Determine the [X, Y] coordinate at the center of the cell enclosing the given text.  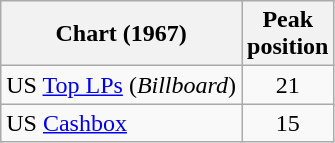
Chart (1967) [122, 34]
21 [288, 85]
15 [288, 123]
Peakposition [288, 34]
US Cashbox [122, 123]
US Top LPs (Billboard) [122, 85]
